Extract the (X, Y) coordinate from the center of the cell holding the provided text.  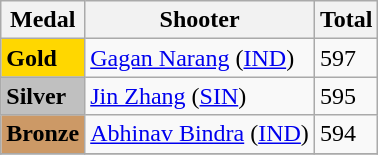
Shooter (200, 20)
595 (346, 96)
594 (346, 134)
Silver (43, 96)
Jin Zhang (SIN) (200, 96)
Bronze (43, 134)
Gagan Narang (IND) (200, 58)
Medal (43, 20)
Total (346, 20)
597 (346, 58)
Abhinav Bindra (IND) (200, 134)
Gold (43, 58)
